Locate the cell with the specified text and output its [X, Y] center coordinate. 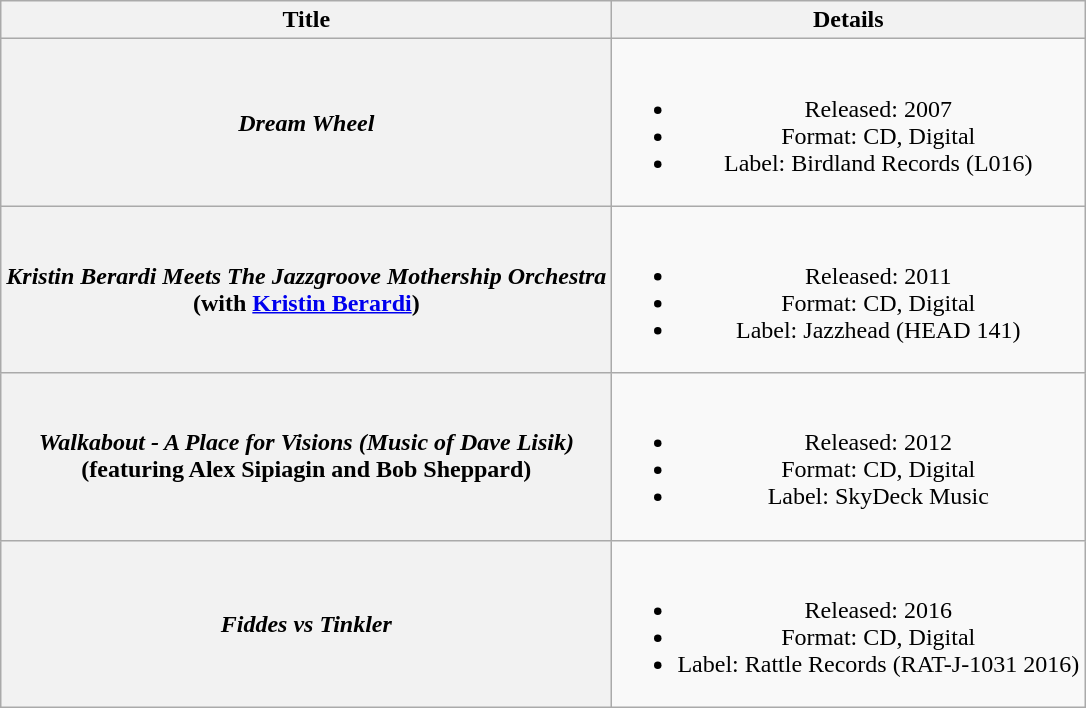
Title [306, 20]
Kristin Berardi Meets The Jazzgroove Mothership Orchestra (with Kristin Berardi) [306, 290]
Details [848, 20]
Released: 2016Format: CD, DigitalLabel: Rattle Records (RAT-J-1031 2016) [848, 624]
Released: 2011Format: CD, DigitalLabel: Jazzhead (HEAD 141) [848, 290]
Released: 2007Format: CD, DigitalLabel: Birdland Records (L016) [848, 122]
Walkabout - A Place for Visions (Music of Dave Lisik) (featuring Alex Sipiagin and Bob Sheppard) [306, 456]
Dream Wheel [306, 122]
Released: 2012Format: CD, DigitalLabel: SkyDeck Music [848, 456]
Fiddes vs Tinkler [306, 624]
